Detect which cell encompasses the target text, then output its [x, y] center coordinate. 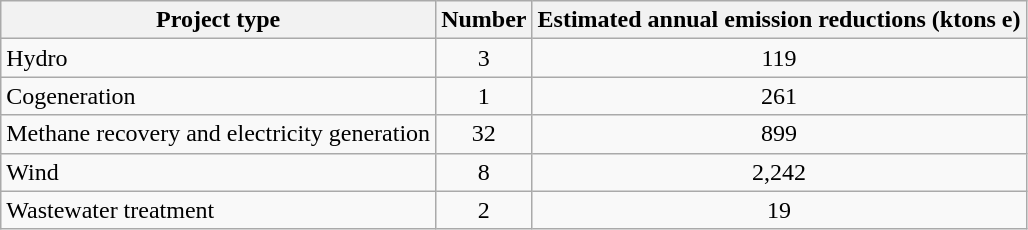
Cogeneration [218, 96]
32 [484, 134]
Wastewater treatment [218, 210]
Number [484, 20]
19 [779, 210]
1 [484, 96]
Methane recovery and electricity generation [218, 134]
899 [779, 134]
Estimated annual emission reductions (ktons e) [779, 20]
8 [484, 172]
261 [779, 96]
Project type [218, 20]
119 [779, 58]
Wind [218, 172]
2 [484, 210]
2,242 [779, 172]
Hydro [218, 58]
3 [484, 58]
